Determine the [x, y] coordinate at the center of the cell enclosing the given text.  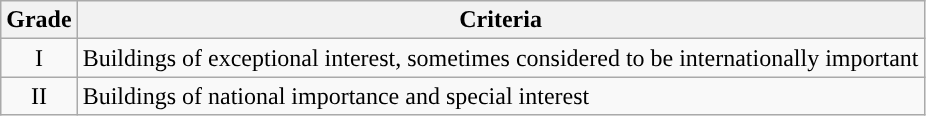
I [39, 58]
Buildings of national importance and special interest [500, 96]
II [39, 96]
Buildings of exceptional interest, sometimes considered to be internationally important [500, 58]
Grade [39, 20]
Criteria [500, 20]
